Extract the [x, y] coordinate from the center of the cell holding the provided text.  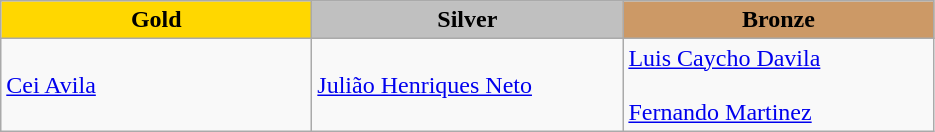
Gold [156, 20]
Silver [468, 20]
Bronze [778, 20]
Luis Caycho DavilaFernando Martinez [778, 85]
Cei Avila [156, 85]
Julião Henriques Neto [468, 85]
